Provide the (X, Y) coordinate of the cell's center where the given text is located.  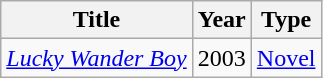
Novel (286, 58)
Year (222, 20)
2003 (222, 58)
Type (286, 20)
Title (96, 20)
Lucky Wander Boy (96, 58)
